From the cell containing the given text, extract its center point as (x, y) coordinate. 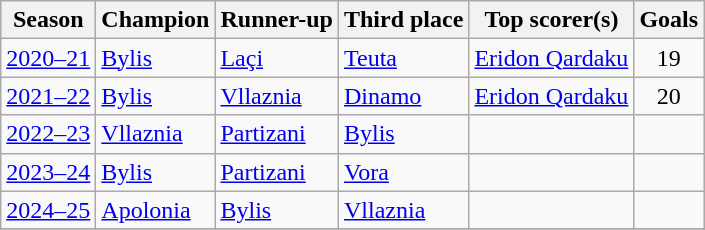
Teuta (403, 58)
Vora (403, 172)
2024–25 (48, 210)
Third place (403, 20)
19 (669, 58)
Goals (669, 20)
2021–22 (48, 96)
2023–24 (48, 172)
20 (669, 96)
Apolonia (156, 210)
Laçi (277, 58)
Champion (156, 20)
2020–21 (48, 58)
Runner-up (277, 20)
Season (48, 20)
Dinamo (403, 96)
2022–23 (48, 134)
Top scorer(s) (552, 20)
